Determine the (X, Y) coordinate at the center of the cell enclosing the given text.  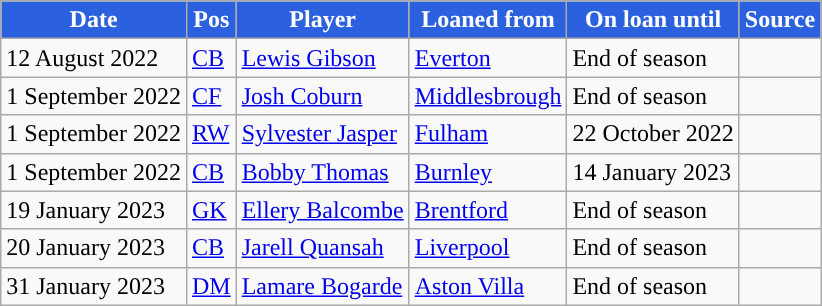
20 January 2023 (94, 248)
Date (94, 20)
GK (211, 210)
RW (211, 134)
Everton (488, 58)
Source (780, 20)
DM (211, 286)
19 January 2023 (94, 210)
Fulham (488, 134)
Burnley (488, 172)
12 August 2022 (94, 58)
31 January 2023 (94, 286)
Lamare Bogarde (322, 286)
Josh Coburn (322, 96)
CF (211, 96)
22 October 2022 (653, 134)
Player (322, 20)
Middlesbrough (488, 96)
Jarell Quansah (322, 248)
Liverpool (488, 248)
Brentford (488, 210)
Aston Villa (488, 286)
Bobby Thomas (322, 172)
Ellery Balcombe (322, 210)
On loan until (653, 20)
Lewis Gibson (322, 58)
Loaned from (488, 20)
Pos (211, 20)
Sylvester Jasper (322, 134)
14 January 2023 (653, 172)
